Capture the cell that displays the provided text and extract its (x, y) central coordinate. 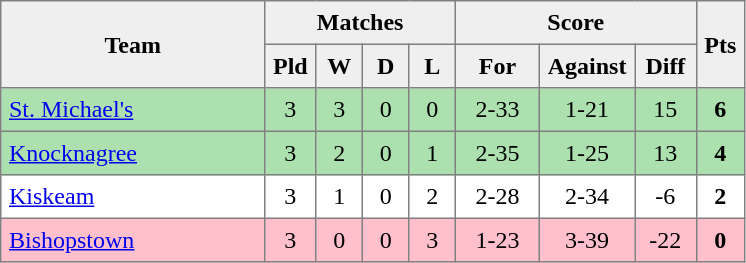
-6 (666, 197)
St. Michael's (133, 110)
D (385, 66)
1-25 (586, 153)
Score (576, 23)
4 (720, 153)
W (339, 66)
L (432, 66)
For (497, 66)
Kiskeam (133, 197)
Pld (290, 66)
15 (666, 110)
1-23 (497, 240)
1-21 (586, 110)
Team (133, 44)
Bishopstown (133, 240)
3-39 (586, 240)
Pts (720, 44)
2-34 (586, 197)
Against (586, 66)
Knocknagree (133, 153)
2-33 (497, 110)
-22 (666, 240)
Diff (666, 66)
2-28 (497, 197)
6 (720, 110)
Matches (360, 23)
2-35 (497, 153)
13 (666, 153)
